Provide the [X, Y] coordinate of the cell's center where the given text is located.  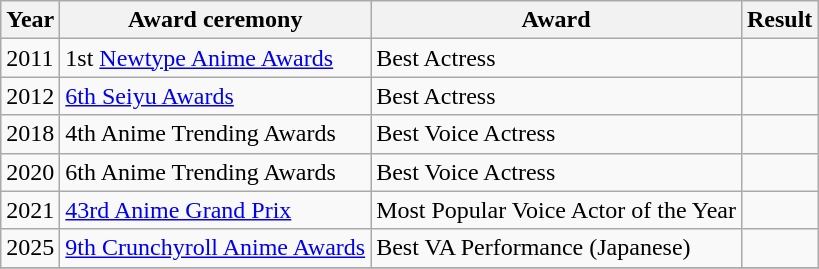
9th Crunchyroll Anime Awards [216, 248]
Best VA Performance (Japanese) [556, 248]
2025 [30, 248]
Award [556, 20]
2012 [30, 96]
Year [30, 20]
Award ceremony [216, 20]
Result [779, 20]
4th Anime Trending Awards [216, 134]
Most Popular Voice Actor of the Year [556, 210]
43rd Anime Grand Prix [216, 210]
6th Seiyu Awards [216, 96]
2020 [30, 172]
2021 [30, 210]
6th Anime Trending Awards [216, 172]
2011 [30, 58]
1st Newtype Anime Awards [216, 58]
2018 [30, 134]
